Detect which cell encompasses the target text, then output its (X, Y) center coordinate. 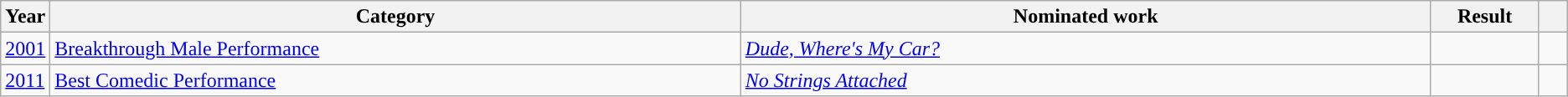
Year (25, 17)
Dude, Where's My Car? (1086, 48)
Breakthrough Male Performance (395, 48)
No Strings Attached (1086, 80)
Category (395, 17)
Nominated work (1086, 17)
2001 (25, 48)
Best Comedic Performance (395, 80)
Result (1484, 17)
2011 (25, 80)
